Find where the given text appears and provide that cell's center as (X, Y) coordinate. 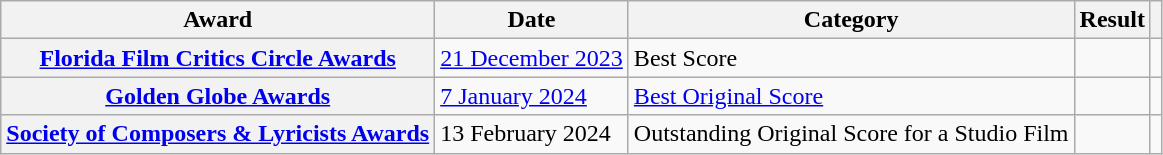
Result (1112, 20)
Best Original Score (851, 96)
Society of Composers & Lyricists Awards (218, 134)
Golden Globe Awards (218, 96)
Award (218, 20)
Date (532, 20)
7 January 2024 (532, 96)
21 December 2023 (532, 58)
Best Score (851, 58)
13 February 2024 (532, 134)
Outstanding Original Score for a Studio Film (851, 134)
Category (851, 20)
Florida Film Critics Circle Awards (218, 58)
